Scan for the cell matching the given text and deliver its (X, Y) coordinate at center. 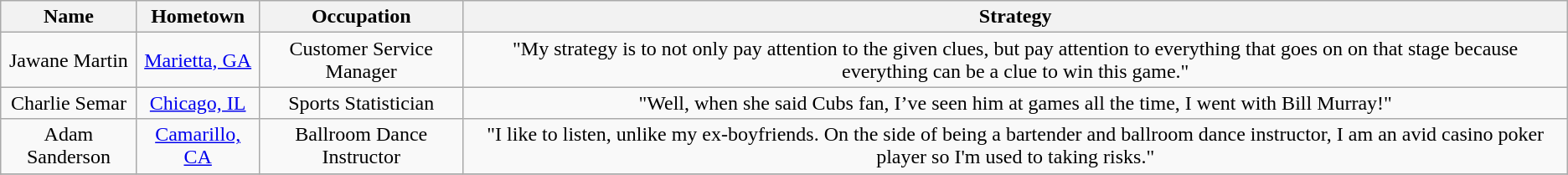
"Well, when she said Cubs fan, I’ve seen him at games all the time, I went with Bill Murray!" (1015, 103)
Charlie Semar (69, 103)
Jawane Martin (69, 60)
Sports Statistician (361, 103)
Strategy (1015, 17)
Marietta, GA (198, 60)
Customer Service Manager (361, 60)
Adam Sanderson (69, 146)
Occupation (361, 17)
Ballroom Dance Instructor (361, 146)
Camarillo, CA (198, 146)
Chicago, IL (198, 103)
Hometown (198, 17)
Name (69, 17)
